Extract the [X, Y] coordinate from the center of the cell holding the provided text.  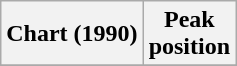
Peakposition [189, 34]
Chart (1990) [72, 34]
